Identify which cell holds the provided text, then report its (X, Y) central coordinate. 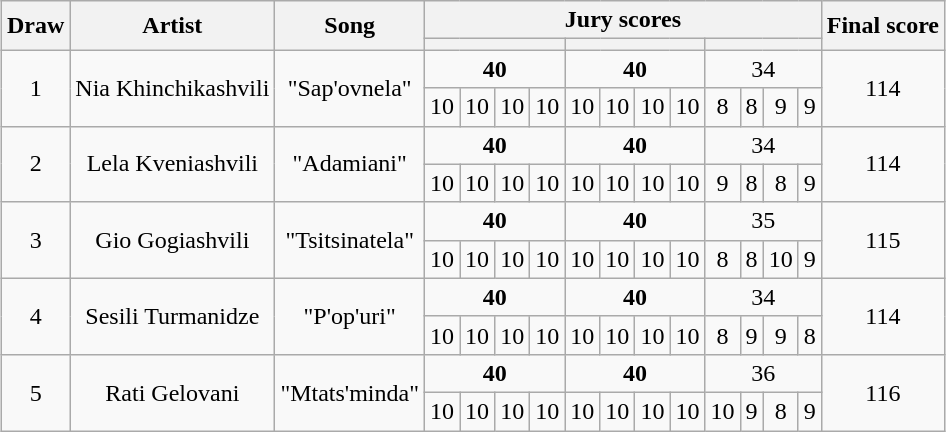
Rati Gelovani (172, 392)
36 (763, 373)
5 (35, 392)
Final score (882, 26)
35 (763, 221)
Song (350, 26)
116 (882, 392)
Nia Khinchikashvili (172, 88)
Lela Kveniashvili (172, 164)
"Tsitsinatela" (350, 240)
3 (35, 240)
"Adamiani" (350, 164)
Artist (172, 26)
"Mtats'minda" (350, 392)
Jury scores (624, 20)
1 (35, 88)
4 (35, 316)
Sesili Turmanidze (172, 316)
2 (35, 164)
"P'op'uri" (350, 316)
Gio Gogiashvili (172, 240)
"Sap'ovnela" (350, 88)
Draw (35, 26)
115 (882, 240)
